Identify which cell holds the provided text, then report its [x, y] central coordinate. 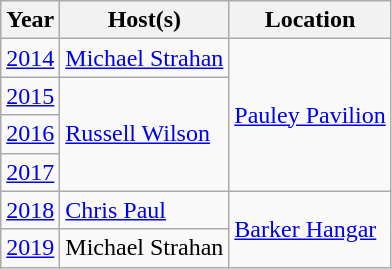
2014 [30, 58]
Russell Wilson [144, 134]
Pauley Pavilion [310, 115]
Host(s) [144, 20]
Year [30, 20]
2019 [30, 248]
Chris Paul [144, 210]
Barker Hangar [310, 229]
2015 [30, 96]
Location [310, 20]
2016 [30, 134]
2017 [30, 172]
2018 [30, 210]
